Return [X, Y] of the center of cell containing provided text 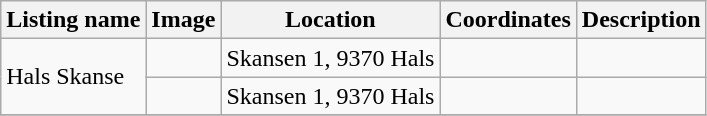
Listing name [74, 20]
Description [641, 20]
Location [330, 20]
Hals Skanse [74, 77]
Image [184, 20]
Coordinates [508, 20]
